Locate the cell with the specified text and output its (x, y) center coordinate. 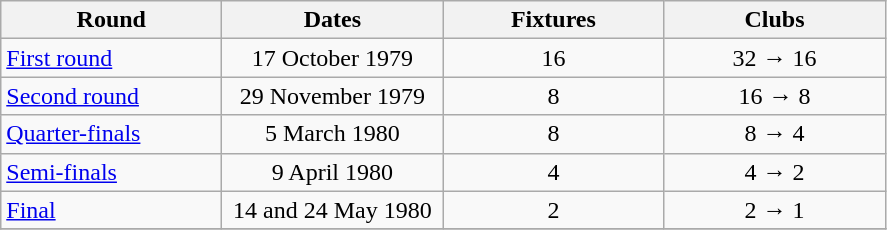
32 → 16 (774, 58)
Final (112, 210)
14 and 24 May 1980 (332, 210)
Dates (332, 20)
5 March 1980 (332, 134)
9 April 1980 (332, 172)
First round (112, 58)
Clubs (774, 20)
Fixtures (554, 20)
Round (112, 20)
2 (554, 210)
Semi-finals (112, 172)
2 → 1 (774, 210)
Quarter-finals (112, 134)
4 (554, 172)
8 → 4 (774, 134)
16 (554, 58)
16 → 8 (774, 96)
17 October 1979 (332, 58)
4 → 2 (774, 172)
29 November 1979 (332, 96)
Second round (112, 96)
